Detect which cell encompasses the target text, then output its (X, Y) center coordinate. 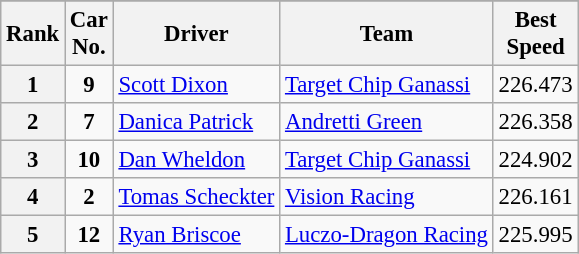
Vision Racing (387, 197)
12 (90, 235)
Ryan Briscoe (196, 235)
CarNo. (90, 34)
Scott Dixon (196, 85)
10 (90, 160)
Tomas Scheckter (196, 197)
225.995 (536, 235)
Luczo-Dragon Racing (387, 235)
BestSpeed (536, 34)
Driver (196, 34)
226.358 (536, 122)
224.902 (536, 160)
226.473 (536, 85)
226.161 (536, 197)
Rank (33, 34)
Andretti Green (387, 122)
Team (387, 34)
9 (90, 85)
1 (33, 85)
5 (33, 235)
4 (33, 197)
3 (33, 160)
7 (90, 122)
Dan Wheldon (196, 160)
Danica Patrick (196, 122)
